Locate the cell with the specified text and output its [X, Y] center coordinate. 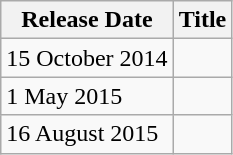
Title [202, 20]
16 August 2015 [87, 134]
Release Date [87, 20]
15 October 2014 [87, 58]
1 May 2015 [87, 96]
